Scan for the cell matching the given text and deliver its (x, y) coordinate at center. 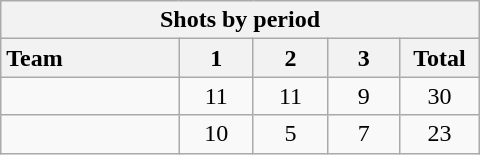
30 (440, 96)
23 (440, 134)
2 (290, 58)
Shots by period (240, 20)
7 (364, 134)
Total (440, 58)
9 (364, 96)
5 (290, 134)
10 (216, 134)
3 (364, 58)
1 (216, 58)
Team (90, 58)
